Determine the (X, Y) coordinate at the center of the cell enclosing the given text.  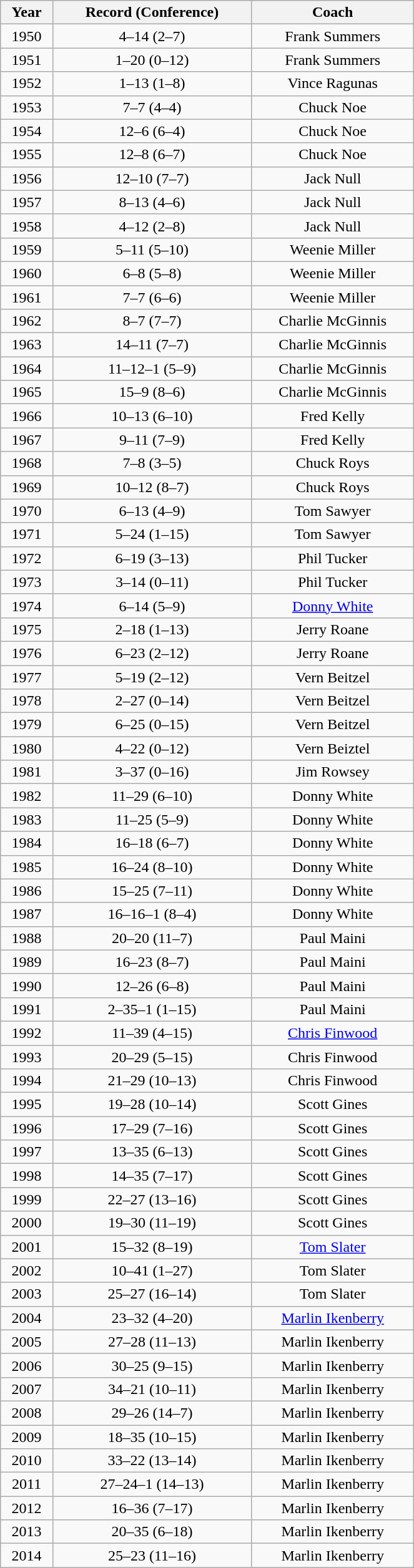
1999 (27, 1199)
1993 (27, 1057)
16–18 (6–7) (152, 843)
1969 (27, 487)
1955 (27, 155)
1966 (27, 416)
25–23 (11–16) (152, 1556)
11–12–1 (5–9) (152, 369)
13–35 (6–13) (152, 1152)
1976 (27, 653)
1951 (27, 60)
Vince Ragunas (333, 84)
1991 (27, 1009)
6–14 (5–9) (152, 606)
1982 (27, 796)
12–26 (6–8) (152, 985)
3–14 (0–11) (152, 582)
1952 (27, 84)
1962 (27, 321)
14–11 (7–7) (152, 345)
7–7 (4–4) (152, 107)
2–35–1 (1–15) (152, 1009)
1959 (27, 249)
20–20 (11–7) (152, 938)
1986 (27, 891)
8–13 (4–6) (152, 202)
2005 (27, 1342)
5–19 (2–12) (152, 677)
34–21 (10–11) (152, 1389)
6–23 (2–12) (152, 653)
16–23 (8–7) (152, 962)
1957 (27, 202)
15–9 (8–6) (152, 392)
1971 (27, 535)
1977 (27, 677)
2013 (27, 1532)
30–25 (9–15) (152, 1365)
7–7 (6–6) (152, 298)
18–35 (10–15) (152, 1436)
2014 (27, 1556)
1990 (27, 985)
1998 (27, 1176)
Coach (333, 12)
15–32 (8–19) (152, 1247)
1978 (27, 701)
12–8 (6–7) (152, 155)
Jim Rowsey (333, 772)
6–8 (5–8) (152, 273)
19–30 (11–19) (152, 1223)
1973 (27, 582)
1960 (27, 273)
1979 (27, 725)
16–24 (8–10) (152, 867)
12–6 (6–4) (152, 131)
1954 (27, 131)
5–24 (1–15) (152, 535)
16–36 (7–17) (152, 1508)
2000 (27, 1223)
19–28 (10–14) (152, 1105)
8–7 (7–7) (152, 321)
12–10 (7–7) (152, 178)
5–11 (5–10) (152, 249)
1997 (27, 1152)
22–27 (13–16) (152, 1199)
11–29 (6–10) (152, 796)
1961 (27, 298)
1953 (27, 107)
1964 (27, 369)
1967 (27, 440)
4–22 (0–12) (152, 748)
1994 (27, 1081)
1958 (27, 226)
2002 (27, 1270)
4–12 (2–8) (152, 226)
2006 (27, 1365)
2003 (27, 1294)
11–25 (5–9) (152, 820)
1989 (27, 962)
Vern Beiztel (333, 748)
20–29 (5–15) (152, 1057)
21–29 (10–13) (152, 1081)
27–28 (11–13) (152, 1342)
9–11 (7–9) (152, 440)
1974 (27, 606)
4–14 (2–7) (152, 36)
2008 (27, 1413)
16–16–1 (8–4) (152, 914)
25–27 (16–14) (152, 1294)
1984 (27, 843)
1–13 (1–8) (152, 84)
6–13 (4–9) (152, 511)
23–32 (4–20) (152, 1318)
2010 (27, 1461)
Year (27, 12)
1972 (27, 558)
1975 (27, 629)
6–19 (3–13) (152, 558)
1968 (27, 463)
10–13 (6–10) (152, 416)
1985 (27, 867)
1995 (27, 1105)
1950 (27, 36)
7–8 (3–5) (152, 463)
33–22 (13–14) (152, 1461)
17–29 (7–16) (152, 1128)
14–35 (7–17) (152, 1176)
1988 (27, 938)
2–27 (0–14) (152, 701)
1963 (27, 345)
1981 (27, 772)
1992 (27, 1033)
2012 (27, 1508)
10–12 (8–7) (152, 487)
Record (Conference) (152, 12)
2001 (27, 1247)
27–24–1 (14–13) (152, 1484)
2007 (27, 1389)
1–20 (0–12) (152, 60)
10–41 (1–27) (152, 1270)
20–35 (6–18) (152, 1532)
1980 (27, 748)
2009 (27, 1436)
1970 (27, 511)
3–37 (0–16) (152, 772)
15–25 (7–11) (152, 891)
6–25 (0–15) (152, 725)
11–39 (4–15) (152, 1033)
2–18 (1–13) (152, 629)
1996 (27, 1128)
1965 (27, 392)
1983 (27, 820)
2011 (27, 1484)
1987 (27, 914)
1956 (27, 178)
2004 (27, 1318)
29–26 (14–7) (152, 1413)
